Capture the cell that displays the provided text and extract its (x, y) central coordinate. 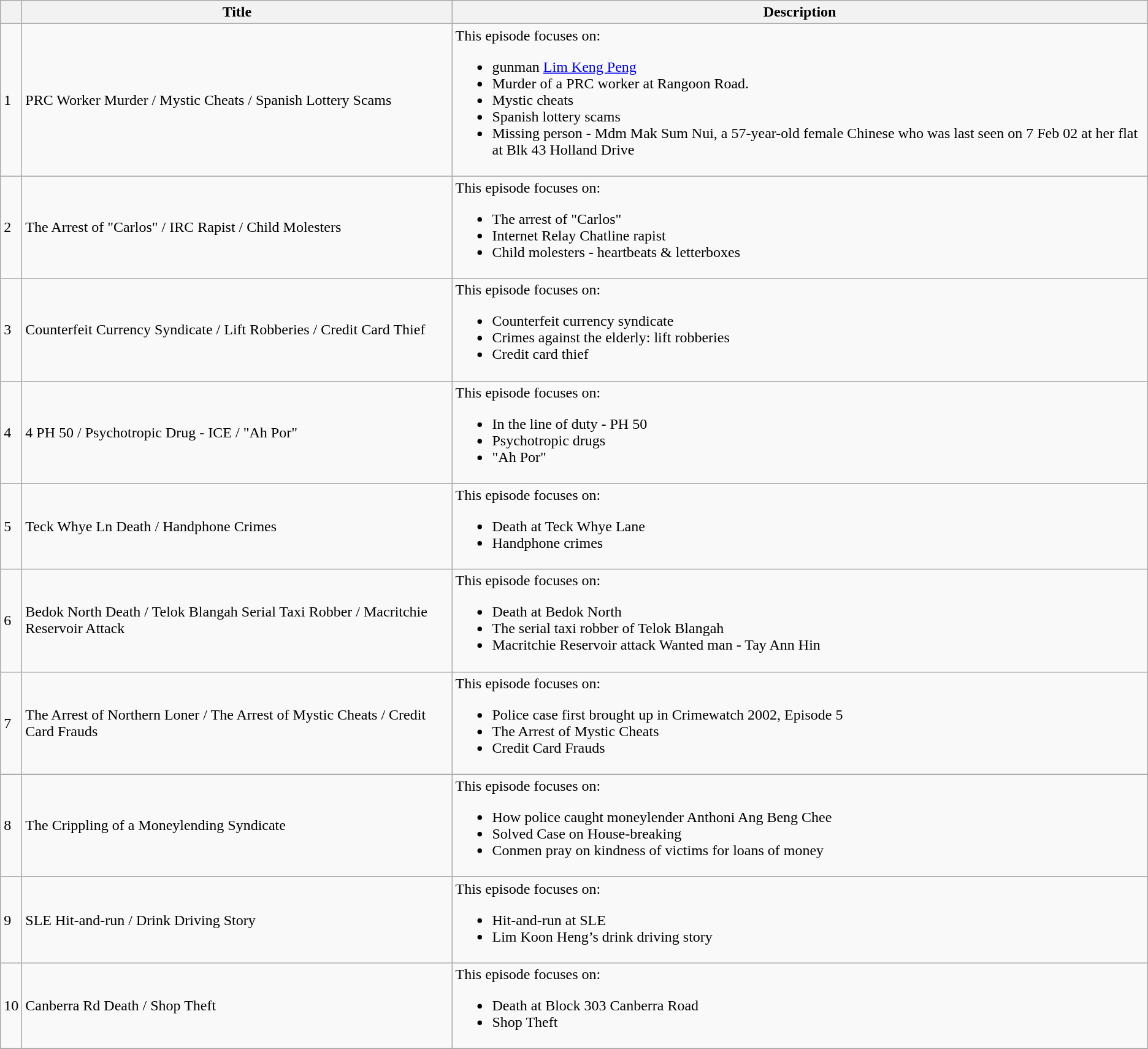
This episode focuses on:In the line of duty - PH 50Psychotropic drugs"Ah Por" (800, 432)
The Crippling of a Moneylending Syndicate (237, 826)
Title (237, 12)
This episode focuses on:The arrest of "Carlos"Internet Relay Chatline rapistChild molesters - heartbeats & letterboxes (800, 227)
SLE Hit-and-run / Drink Driving Story (237, 920)
This episode focuses on:Death at Block 303 Canberra RoadShop Theft (800, 1005)
The Arrest of Northern Loner / The Arrest of Mystic Cheats / Credit Card Frauds (237, 723)
Canberra Rd Death / Shop Theft (237, 1005)
This episode focuses on:Counterfeit currency syndicateCrimes against the elderly: lift robberiesCredit card thief (800, 330)
PRC Worker Murder / Mystic Cheats / Spanish Lottery Scams (237, 100)
Description (800, 12)
This episode focuses on:Death at Bedok NorthThe serial taxi robber of Telok BlangahMacritchie Reservoir attack Wanted man - Tay Ann Hin (800, 621)
This episode focuses on:Hit-and-run at SLELim Koon Heng’s drink driving story (800, 920)
1 (11, 100)
Bedok North Death / Telok Blangah Serial Taxi Robber / Macritchie Reservoir Attack (237, 621)
10 (11, 1005)
This episode focuses on:Police case first brought up in Crimewatch 2002, Episode 5The Arrest of Mystic CheatsCredit Card Frauds (800, 723)
7 (11, 723)
4 (11, 432)
6 (11, 621)
2 (11, 227)
4 PH 50 / Psychotropic Drug - ICE / "Ah Por" (237, 432)
9 (11, 920)
8 (11, 826)
5 (11, 526)
Counterfeit Currency Syndicate / Lift Robberies / Credit Card Thief (237, 330)
This episode focuses on:Death at Teck Whye LaneHandphone crimes (800, 526)
3 (11, 330)
The Arrest of "Carlos" / IRC Rapist / Child Molesters (237, 227)
Teck Whye Ln Death / Handphone Crimes (237, 526)
